Locate the cell with the specified text and output its [X, Y] center coordinate. 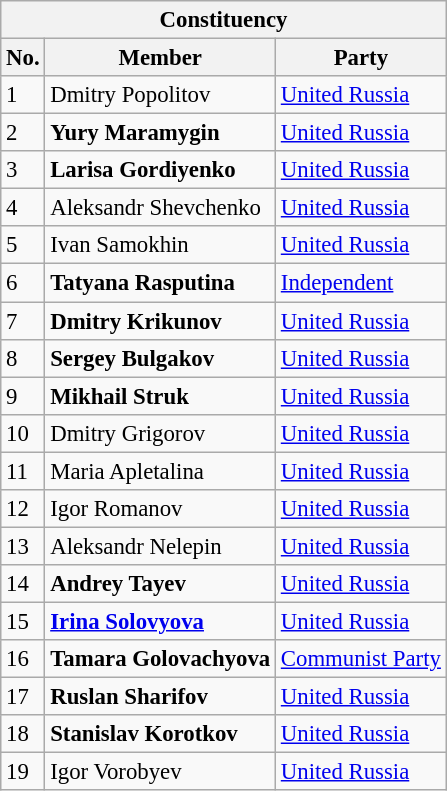
2 [23, 133]
Sergey Bulgakov [160, 358]
6 [23, 283]
Andrey Tayev [160, 584]
17 [23, 697]
8 [23, 358]
Aleksandr Nelepin [160, 546]
Dmitry Krikunov [160, 321]
11 [23, 471]
9 [23, 396]
Stanislav Korotkov [160, 734]
15 [23, 621]
Aleksandr Shevchenko [160, 208]
Igor Vorobyev [160, 772]
16 [23, 659]
Ruslan Sharifov [160, 697]
Larisa Gordiyenko [160, 170]
18 [23, 734]
Dmitry Popolitov [160, 95]
Maria Apletalina [160, 471]
Ivan Samokhin [160, 245]
Constituency [224, 20]
12 [23, 509]
Irina Solovyova [160, 621]
1 [23, 95]
14 [23, 584]
Member [160, 58]
Tatyana Rasputina [160, 283]
Tamara Golovachyova [160, 659]
Party [362, 58]
Igor Romanov [160, 509]
10 [23, 433]
3 [23, 170]
Dmitry Grigorov [160, 433]
Independent [362, 283]
19 [23, 772]
4 [23, 208]
Yury Maramygin [160, 133]
Mikhail Struk [160, 396]
5 [23, 245]
13 [23, 546]
7 [23, 321]
Communist Party [362, 659]
No. [23, 58]
